Output the [X, Y] coordinate of the center of the cell containing the given text.  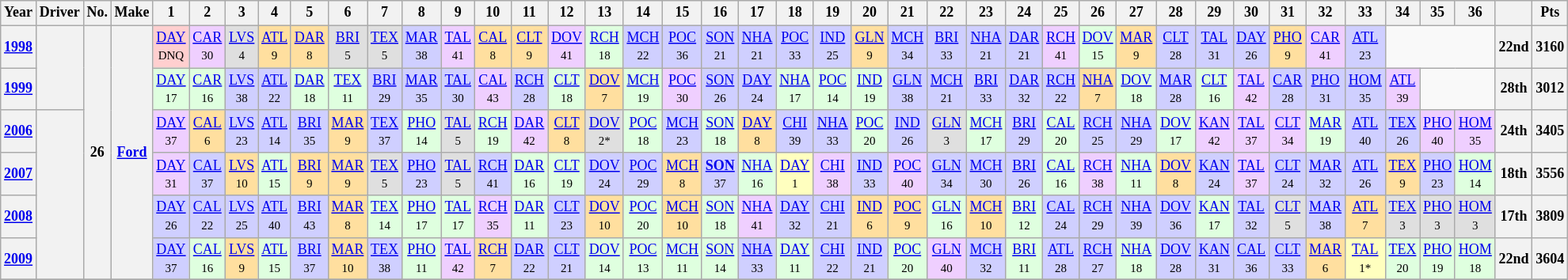
ATL14 [275, 131]
29 [1214, 13]
POC18 [643, 131]
2 [207, 13]
DOV2* [604, 131]
TAL31 [1214, 47]
2008 [19, 217]
RCH35 [493, 217]
DAY11 [795, 259]
ATL23 [1365, 47]
MAR28 [1176, 89]
17 [757, 13]
IND33 [870, 174]
POC14 [832, 89]
SON21 [720, 47]
24 [1025, 13]
32 [1326, 13]
7 [385, 13]
MCH22 [643, 47]
TAL41 [458, 47]
RCH38 [1098, 174]
TAL17 [458, 217]
MCH30 [986, 174]
13 [604, 13]
DAY24 [757, 89]
BRI43 [309, 217]
10 [493, 13]
CAL36 [1251, 259]
25 [1061, 13]
DOV15 [1098, 47]
HOM14 [1475, 174]
DAY32 [795, 217]
NHA18 [1136, 259]
33 [1365, 13]
POC9 [908, 217]
PHO9 [1288, 47]
Pts [1551, 13]
DOV14 [604, 259]
DOV24 [604, 174]
MCH34 [908, 47]
BRI26 [1025, 174]
3809 [1551, 217]
MAR8 [348, 217]
SON26 [720, 89]
DOV36 [1176, 217]
HOM18 [1475, 259]
28 [1176, 13]
MCH17 [986, 131]
11 [529, 13]
TEX26 [1402, 131]
PHO11 [421, 259]
8 [421, 13]
TAL30 [458, 89]
HOM3 [1475, 217]
DOV8 [1176, 174]
KAN31 [1214, 259]
LVS4 [242, 47]
BRI12 [1025, 217]
NHA7 [1098, 89]
CAR28 [1288, 89]
TEX11 [348, 89]
CAL8 [493, 47]
KAN42 [1214, 131]
NHA16 [757, 174]
5 [309, 13]
21 [908, 13]
CAL43 [493, 89]
MCH8 [683, 174]
DAY8 [757, 131]
31 [1288, 13]
GLN3 [947, 131]
3556 [1551, 174]
PHO19 [1438, 259]
MAR19 [1326, 131]
BRI5 [348, 47]
ATL39 [1402, 89]
2007 [19, 174]
DOV28 [1176, 259]
22 [947, 13]
RCH29 [1098, 217]
24th [1514, 131]
PHO31 [1326, 89]
2006 [19, 131]
DAR16 [529, 174]
CHI39 [795, 131]
IND19 [870, 89]
LVS9 [242, 259]
LVS10 [242, 174]
DOV41 [567, 47]
CHI22 [832, 259]
DAR22 [529, 259]
DAR8 [309, 47]
IND25 [832, 47]
TEX20 [1402, 259]
TAL32 [1251, 217]
Make [131, 13]
3 [242, 13]
TEX37 [385, 131]
23 [986, 13]
18th [1514, 174]
NHA11 [1136, 174]
MAR6 [1326, 259]
3604 [1551, 259]
POC30 [683, 89]
KAN17 [1214, 217]
17th [1514, 217]
36 [1475, 13]
GLN40 [947, 259]
1 [171, 13]
GLN16 [947, 217]
3405 [1551, 131]
RCH28 [529, 89]
18 [795, 13]
MAR10 [348, 259]
ATL22 [275, 89]
LVS38 [242, 89]
RCH22 [1061, 89]
DAY17 [171, 89]
CAR30 [207, 47]
BRI35 [309, 131]
GLN34 [947, 174]
CLT5 [1288, 217]
ATL9 [275, 47]
ATL7 [1365, 217]
TEX38 [385, 259]
RCH19 [493, 131]
27 [1136, 13]
BRI9 [309, 174]
20 [870, 13]
2009 [19, 259]
MAR32 [1326, 174]
LVS23 [242, 131]
CAL6 [207, 131]
GLN38 [908, 89]
TEX14 [385, 217]
DOV18 [1136, 89]
IND26 [908, 131]
TEX3 [1402, 217]
RCH7 [493, 259]
DOV10 [604, 217]
PHO14 [421, 131]
NHA17 [795, 89]
CLT9 [529, 47]
CHI38 [832, 174]
SON14 [720, 259]
PHO3 [1438, 217]
CAL24 [1061, 217]
Driver [59, 13]
RCH27 [1098, 259]
ATL28 [1061, 259]
TEX9 [1402, 174]
MCH11 [683, 259]
DAY1 [795, 174]
Ford [131, 153]
1998 [19, 47]
28th [1514, 89]
CAL37 [207, 174]
RCH25 [1098, 131]
6 [348, 13]
1999 [19, 89]
CLT24 [1288, 174]
CLT8 [567, 131]
PHO40 [1438, 131]
9 [458, 13]
IND21 [870, 259]
POC40 [908, 174]
POC29 [643, 174]
MCH32 [986, 259]
POC36 [683, 47]
CLT34 [1288, 131]
CLT18 [567, 89]
DAR21 [1025, 47]
CAR41 [1326, 47]
RCH18 [604, 47]
NHA39 [1136, 217]
35 [1438, 13]
POC13 [643, 259]
CLT33 [1288, 259]
NHA29 [1136, 131]
CHI21 [832, 217]
16 [720, 13]
CLT28 [1176, 47]
14 [643, 13]
GLN9 [870, 47]
19 [832, 13]
TAL1* [1365, 259]
LVS25 [242, 217]
4 [275, 13]
NHA41 [757, 217]
34 [1402, 13]
PHO17 [421, 217]
CLT23 [567, 217]
DAR32 [1025, 89]
KAN24 [1214, 174]
IND6 [870, 217]
15 [683, 13]
MCH23 [683, 131]
DAR11 [529, 217]
DAYDNQ [171, 47]
DAR18 [309, 89]
MCH19 [643, 89]
CAL22 [207, 217]
CAR16 [207, 89]
Year [19, 13]
POC33 [795, 47]
CAL20 [1061, 131]
30 [1251, 13]
MAR35 [421, 89]
BRI37 [309, 259]
SON37 [720, 174]
ATL26 [1365, 174]
No. [97, 13]
12 [567, 13]
BRI11 [1025, 259]
DAR42 [529, 131]
3160 [1551, 47]
DOV17 [1176, 131]
CLT19 [567, 174]
DOV7 [604, 89]
DAY31 [171, 174]
MCH21 [947, 89]
CLT16 [1214, 89]
CLT21 [567, 259]
3012 [1551, 89]
